Scan for the cell matching the given text and deliver its (x, y) coordinate at center. 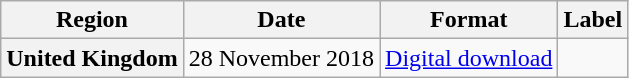
Format (469, 20)
Digital download (469, 58)
United Kingdom (92, 58)
28 November 2018 (281, 58)
Date (281, 20)
Region (92, 20)
Label (593, 20)
